Return (x, y) of the center of cell containing provided text 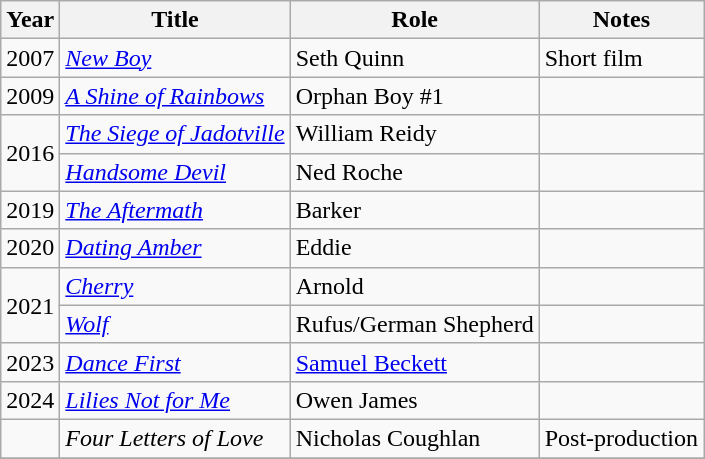
Year (30, 20)
Four Letters of Love (175, 438)
New Boy (175, 58)
Arnold (414, 286)
Ned Roche (414, 172)
Title (175, 20)
Nicholas Coughlan (414, 438)
2007 (30, 58)
The Siege of Jadotville (175, 134)
Rufus/German Shepherd (414, 324)
Dance First (175, 362)
2024 (30, 400)
Barker (414, 210)
Cherry (175, 286)
Lilies Not for Me (175, 400)
2021 (30, 305)
2020 (30, 248)
Short film (621, 58)
Dating Amber (175, 248)
The Aftermath (175, 210)
2016 (30, 153)
Orphan Boy #1 (414, 96)
2019 (30, 210)
Owen James (414, 400)
Eddie (414, 248)
Notes (621, 20)
2009 (30, 96)
Seth Quinn (414, 58)
A Shine of Rainbows (175, 96)
Post-production (621, 438)
Handsome Devil (175, 172)
2023 (30, 362)
Role (414, 20)
Wolf (175, 324)
William Reidy (414, 134)
Samuel Beckett (414, 362)
